Determine the (x, y) coordinate at the center of the cell enclosing the given text.  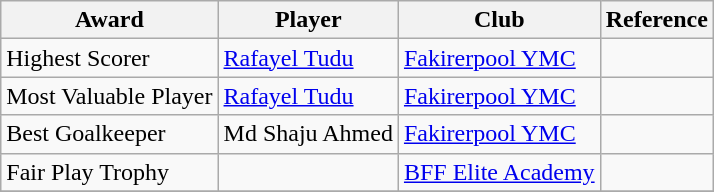
Highest Scorer (110, 58)
Reference (656, 20)
Player (308, 20)
Md Shaju Ahmed (308, 134)
Most Valuable Player (110, 96)
Award (110, 20)
Best Goalkeeper (110, 134)
Club (499, 20)
BFF Elite Academy (499, 172)
Fair Play Trophy (110, 172)
